Output the (X, Y) coordinate of the center of the cell containing the given text.  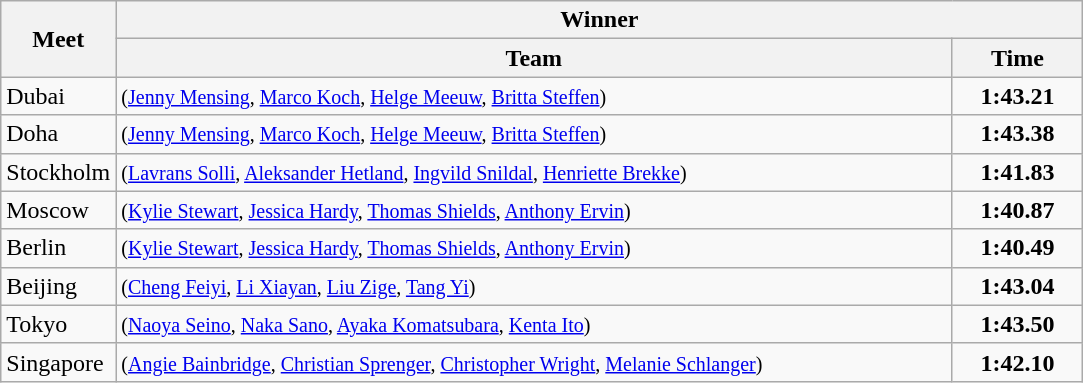
Team (534, 58)
Moscow (58, 210)
Meet (58, 39)
(Lavrans Solli, Aleksander Hetland, Ingvild Snildal, Henriette Brekke) (534, 172)
Time (1018, 58)
Stockholm (58, 172)
(Cheng Feiyi, Li Xiayan, Liu Zige, Tang Yi) (534, 286)
1:40.49 (1018, 248)
Doha (58, 134)
1:40.87 (1018, 210)
Berlin (58, 248)
(Naoya Seino, Naka Sano, Ayaka Komatsubara, Kenta Ito) (534, 324)
1:43.50 (1018, 324)
Beijing (58, 286)
1:43.04 (1018, 286)
Dubai (58, 96)
1:41.83 (1018, 172)
(Angie Bainbridge, Christian Sprenger, Christopher Wright, Melanie Schlanger) (534, 362)
Winner (600, 20)
1:43.38 (1018, 134)
1:43.21 (1018, 96)
Singapore (58, 362)
Tokyo (58, 324)
1:42.10 (1018, 362)
